Output the [X, Y] coordinate of the center of the cell containing the given text.  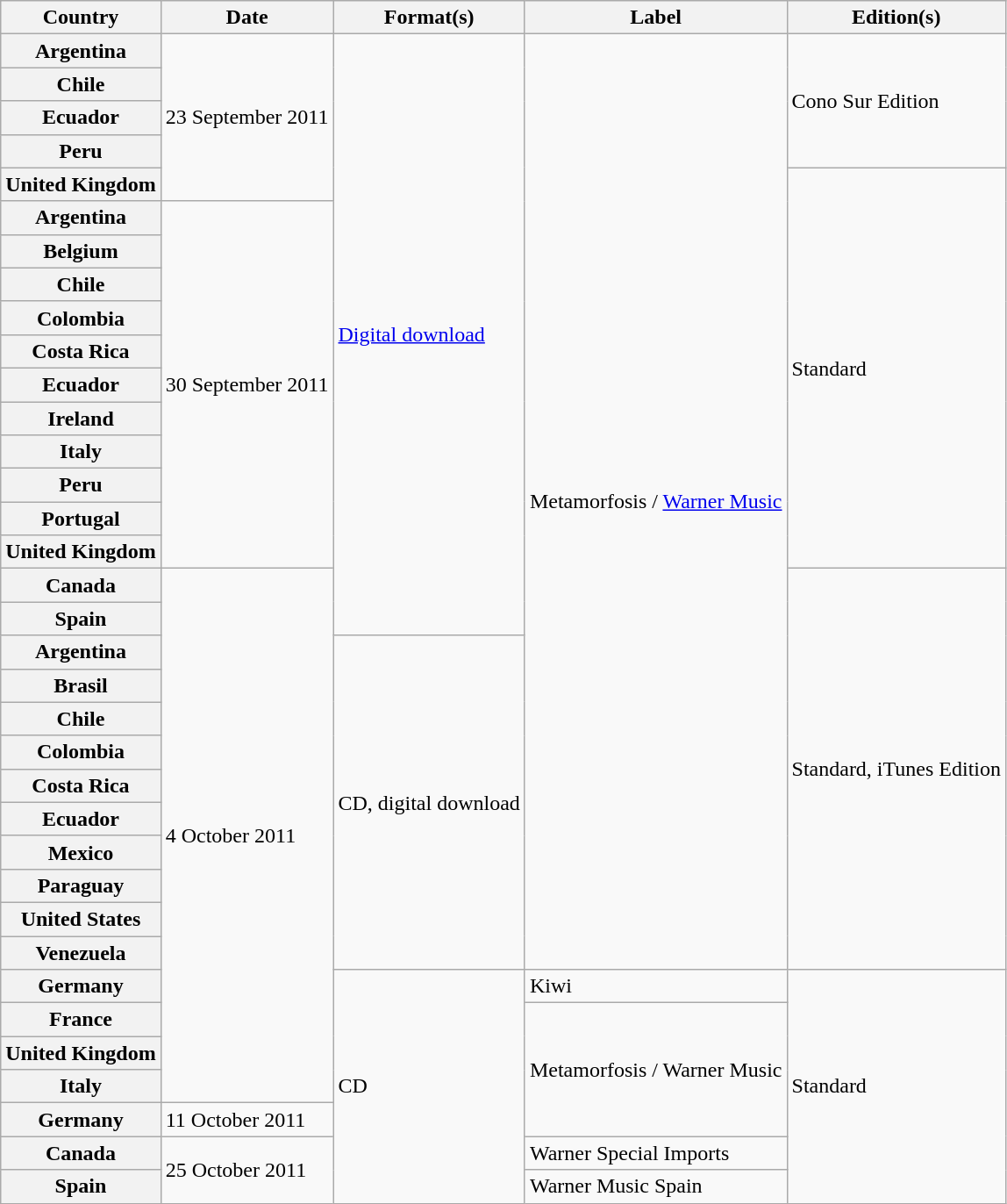
Kiwi [656, 986]
Brasil [81, 685]
United States [81, 919]
Mexico [81, 852]
Warner Music Spain [656, 1186]
France [81, 1020]
Cono Sur Edition [896, 101]
4 October 2011 [247, 835]
CD [429, 1086]
25 October 2011 [247, 1170]
30 September 2011 [247, 384]
Format(s) [429, 18]
Country [81, 18]
11 October 2011 [247, 1120]
Portugal [81, 519]
Edition(s) [896, 18]
Ireland [81, 419]
23 September 2011 [247, 118]
Standard, iTunes Edition [896, 769]
Paraguay [81, 885]
Belgium [81, 251]
CD, digital download [429, 802]
Warner Special Imports [656, 1153]
Date [247, 18]
Label [656, 18]
Digital download [429, 335]
Venezuela [81, 952]
